Identify which cell holds the provided text, then report its [x, y] central coordinate. 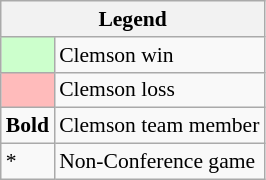
Clemson team member [159, 126]
Clemson win [159, 55]
Bold [28, 126]
Non-Conference game [159, 162]
Clemson loss [159, 90]
* [28, 162]
Legend [133, 19]
